Return the (X, Y) coordinate for the center point of the cell that contains the specified text.  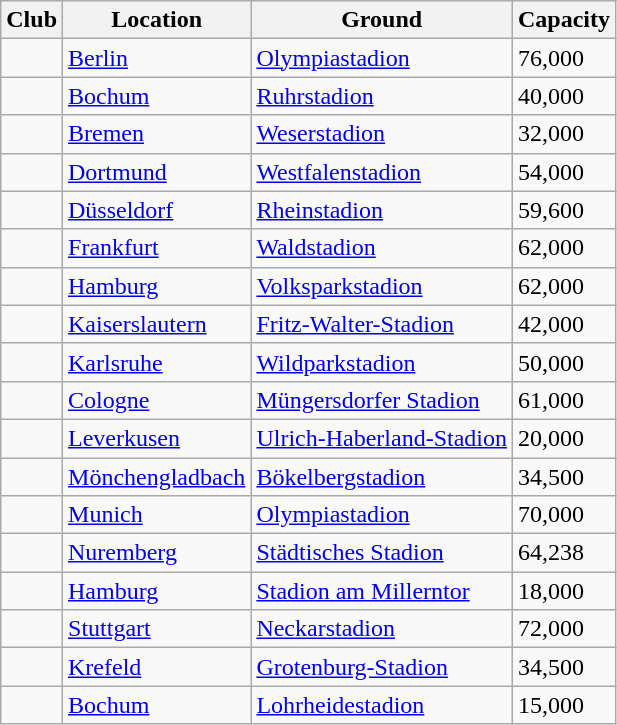
Capacity (564, 20)
Krefeld (157, 667)
Club (32, 20)
Mönchengladbach (157, 477)
Städtisches Stadion (382, 553)
Waldstadion (382, 248)
Müngersdorfer Stadion (382, 400)
Bremen (157, 134)
Rheinstadion (382, 210)
61,000 (564, 400)
Munich (157, 515)
32,000 (564, 134)
Ruhrstadion (382, 96)
20,000 (564, 438)
Bökelbergstadion (382, 477)
Stuttgart (157, 629)
Nuremberg (157, 553)
Berlin (157, 58)
Dortmund (157, 172)
Neckarstadion (382, 629)
Volksparkstadion (382, 286)
Grotenburg-Stadion (382, 667)
72,000 (564, 629)
Stadion am Millerntor (382, 591)
Westfalenstadion (382, 172)
54,000 (564, 172)
Ulrich-Haberland-Stadion (382, 438)
42,000 (564, 324)
64,238 (564, 553)
Fritz-Walter-Stadion (382, 324)
Wildparkstadion (382, 362)
76,000 (564, 58)
Weserstadion (382, 134)
Ground (382, 20)
Leverkusen (157, 438)
59,600 (564, 210)
Frankfurt (157, 248)
Karlsruhe (157, 362)
Kaiserslautern (157, 324)
Düsseldorf (157, 210)
Lohrheidestadion (382, 705)
Location (157, 20)
70,000 (564, 515)
Cologne (157, 400)
40,000 (564, 96)
50,000 (564, 362)
15,000 (564, 705)
18,000 (564, 591)
